From the cell containing the given text, extract its center point as [X, Y] coordinate. 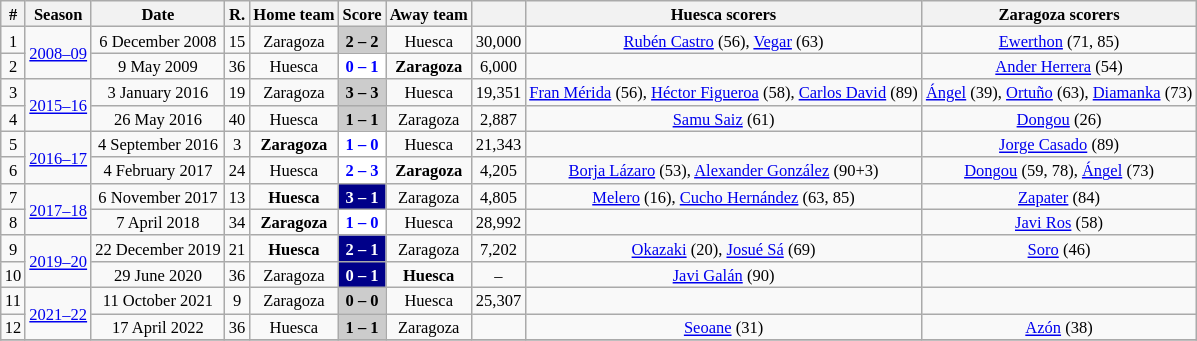
4,805 [498, 196]
Soro (46) [1059, 248]
30,000 [498, 40]
24 [238, 170]
Okazaki (20), Josué Sá (69) [724, 248]
Home team [294, 14]
6,000 [498, 66]
34 [238, 222]
0 – 0 [362, 300]
22 December 2019 [158, 248]
6 November 2017 [158, 196]
# [14, 14]
4,205 [498, 170]
25,307 [498, 300]
11 October 2021 [158, 300]
2 – 3 [362, 170]
Javi Ros (58) [1059, 222]
Zaragoza scorers [1059, 14]
8 [14, 222]
Melero (16), Cucho Hernández (63, 85) [724, 196]
3 – 3 [362, 92]
29 June 2020 [158, 274]
1 [14, 40]
2016–17 [58, 157]
3 – 1 [362, 196]
6 [14, 170]
Dongou (59, 78), Ángel (73) [1059, 170]
Fran Mérida (56), Héctor Figueroa (58), Carlos David (89) [724, 92]
17 April 2022 [158, 327]
10 [14, 274]
Ewerthon (71, 85) [1059, 40]
Ángel (39), Ortuño (63), Diamanka (73) [1059, 92]
9 May 2009 [158, 66]
Date [158, 14]
7 April 2018 [158, 222]
4 [14, 118]
13 [238, 196]
Zapater (84) [1059, 196]
2,887 [498, 118]
11 [14, 300]
7,202 [498, 248]
3 January 2016 [158, 92]
Ander Herrera (54) [1059, 66]
R. [238, 14]
19,351 [498, 92]
Season [58, 14]
2008–09 [58, 53]
Away team [429, 14]
Javi Galán (90) [724, 274]
2017–18 [58, 209]
21 [238, 248]
Dongou (26) [1059, 118]
Rubén Castro (56), Vegar (63) [724, 40]
19 [238, 92]
21,343 [498, 144]
2 – 1 [362, 248]
Azón (38) [1059, 327]
Samu Saiz (61) [724, 118]
6 December 2008 [158, 40]
2 – 2 [362, 40]
4 February 2017 [158, 170]
5 [14, 144]
26 May 2016 [158, 118]
2019–20 [58, 261]
2021–22 [58, 313]
Seoane (31) [724, 327]
Score [362, 14]
2 [14, 66]
15 [238, 40]
12 [14, 327]
Borja Lázaro (53), Alexander González (90+3) [724, 170]
7 [14, 196]
Huesca scorers [724, 14]
40 [238, 118]
– [498, 274]
28,992 [498, 222]
Jorge Casado (89) [1059, 144]
4 September 2016 [158, 144]
2015–16 [58, 105]
